Search for the cell housing the specified text and yield its (X, Y) center coordinate. 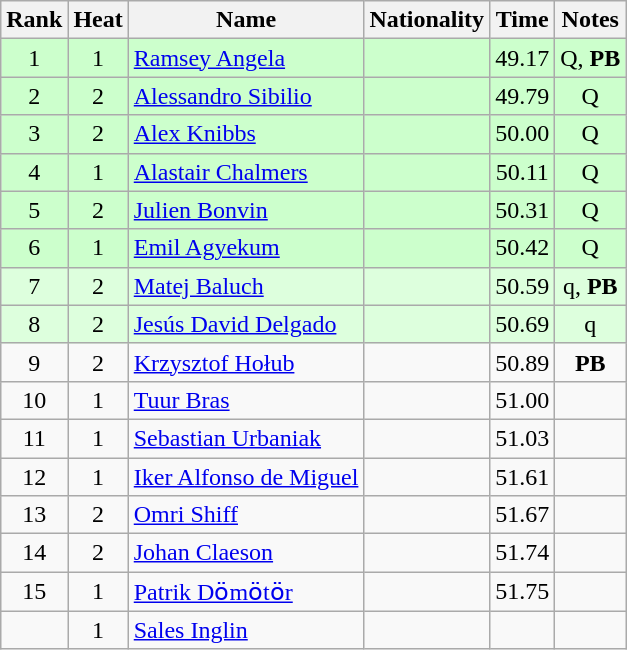
14 (34, 553)
51.00 (522, 400)
Sales Inglin (246, 630)
Iker Alfonso de Miguel (246, 477)
Omri Shiff (246, 515)
Emil Agyekum (246, 248)
3 (34, 134)
50.31 (522, 210)
Sebastian Urbaniak (246, 438)
51.75 (522, 592)
51.03 (522, 438)
Patrik Dӧmӧtӧr (246, 592)
50.42 (522, 248)
Alessandro Sibilio (246, 96)
50.59 (522, 286)
50.00 (522, 134)
8 (34, 324)
4 (34, 172)
5 (34, 210)
Alastair Chalmers (246, 172)
Johan Claeson (246, 553)
50.89 (522, 362)
9 (34, 362)
Notes (590, 20)
7 (34, 286)
Krzysztof Hołub (246, 362)
Tuur Bras (246, 400)
12 (34, 477)
Rank (34, 20)
Heat (98, 20)
50.69 (522, 324)
11 (34, 438)
Nationality (427, 20)
Q, PB (590, 58)
q (590, 324)
PB (590, 362)
51.74 (522, 553)
49.17 (522, 58)
10 (34, 400)
Julien Bonvin (246, 210)
Name (246, 20)
Matej Baluch (246, 286)
51.67 (522, 515)
q, PB (590, 286)
15 (34, 592)
51.61 (522, 477)
Ramsey Angela (246, 58)
6 (34, 248)
50.11 (522, 172)
Alex Knibbs (246, 134)
13 (34, 515)
Time (522, 20)
49.79 (522, 96)
Jesús David Delgado (246, 324)
